For the text-containing cell, return its midpoint in [X, Y] coordinate format. 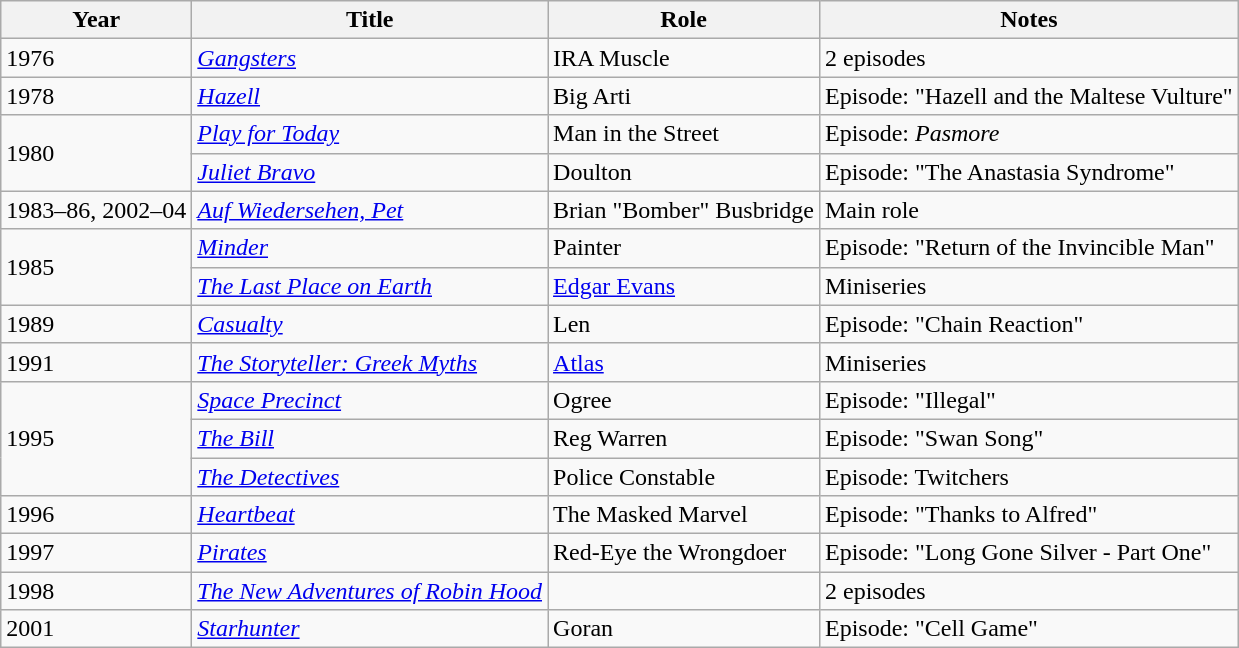
The Masked Marvel [684, 515]
Hazell [370, 96]
Atlas [684, 362]
Episode: "Illegal" [1028, 400]
Episode: "The Anastasia Syndrome" [1028, 172]
Brian "Bomber" Busbridge [684, 210]
Police Constable [684, 477]
The Detectives [370, 477]
Episode: "Return of the Invincible Man" [1028, 248]
1989 [96, 324]
Auf Wiedersehen, Pet [370, 210]
The Last Place on Earth [370, 286]
1996 [96, 515]
Main role [1028, 210]
Painter [684, 248]
The Bill [370, 438]
Edgar Evans [684, 286]
Minder [370, 248]
Reg Warren [684, 438]
Starhunter [370, 629]
Episode: Twitchers [1028, 477]
The New Adventures of Robin Hood [370, 591]
Episode: "Thanks to Alfred" [1028, 515]
Goran [684, 629]
Pirates [370, 553]
The Storyteller: Greek Myths [370, 362]
1978 [96, 96]
Title [370, 20]
Gangsters [370, 58]
2001 [96, 629]
Episode: Pasmore [1028, 134]
Red-Eye the Wrongdoer [684, 553]
Juliet Bravo [370, 172]
1985 [96, 267]
IRA Muscle [684, 58]
Len [684, 324]
Episode: "Cell Game" [1028, 629]
Role [684, 20]
1983–86, 2002–04 [96, 210]
1980 [96, 153]
Doulton [684, 172]
Big Arti [684, 96]
1995 [96, 438]
1991 [96, 362]
Casualty [370, 324]
Heartbeat [370, 515]
Year [96, 20]
Episode: "Chain Reaction" [1028, 324]
Space Precinct [370, 400]
1998 [96, 591]
Man in the Street [684, 134]
1997 [96, 553]
Episode: "Hazell and the Maltese Vulture" [1028, 96]
Episode: "Swan Song" [1028, 438]
1976 [96, 58]
Episode: "Long Gone Silver - Part One" [1028, 553]
Ogree [684, 400]
Notes [1028, 20]
Play for Today [370, 134]
